Return [x, y] of the center of cell containing provided text 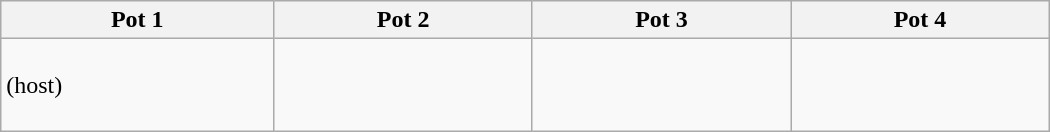
Pot 3 [661, 20]
Pot 4 [920, 20]
Pot 1 [138, 20]
Pot 2 [403, 20]
(host) [138, 85]
